Output the [x, y] coordinate of the center of the cell containing the given text.  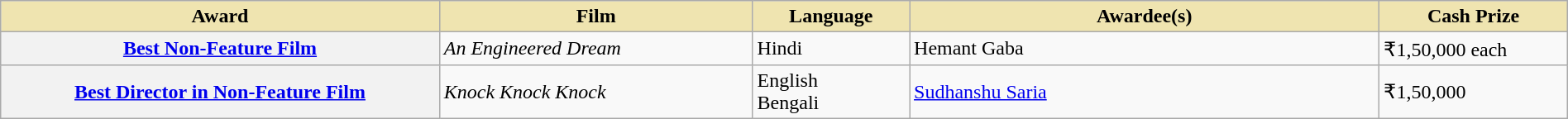
Hindi [830, 49]
Best Non-Feature Film [220, 49]
Awardee(s) [1145, 17]
Award [220, 17]
EnglishBengali [830, 91]
Knock Knock Knock [595, 91]
Hemant Gaba [1145, 49]
₹1,50,000 [1474, 91]
₹1,50,000 each [1474, 49]
Best Director in Non-Feature Film [220, 91]
Film [595, 17]
An Engineered Dream [595, 49]
Language [830, 17]
Cash Prize [1474, 17]
Sudhanshu Saria [1145, 91]
